Return the (x, y) coordinate for the center point of the cell that contains the specified text.  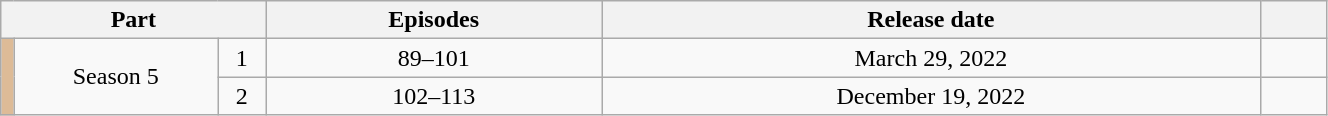
89–101 (434, 58)
1 (242, 58)
March 29, 2022 (932, 58)
Release date (932, 20)
Season 5 (116, 77)
2 (242, 96)
Episodes (434, 20)
December 19, 2022 (932, 96)
102–113 (434, 96)
Part (134, 20)
